Identify which cell holds the provided text, then report its (X, Y) central coordinate. 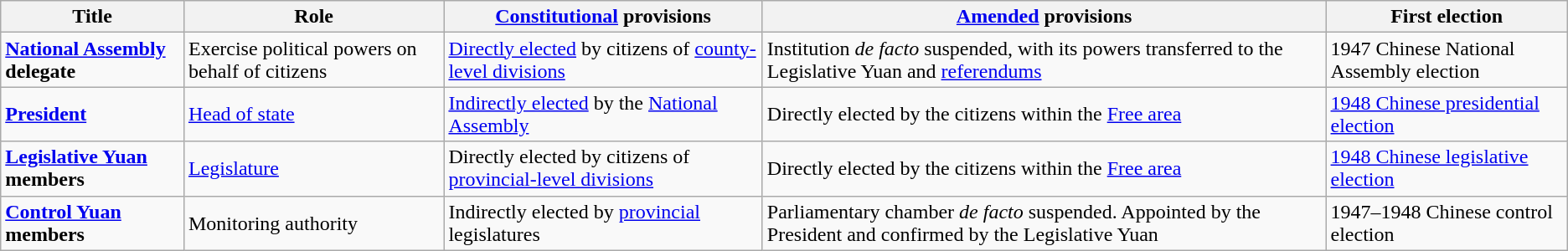
Parliamentary chamber de facto suspended. Appointed by the President and confirmed by the Legislative Yuan (1044, 223)
Head of state (313, 114)
Legislature (313, 169)
Indirectly elected by the National Assembly (603, 114)
Control Yuan members (92, 223)
Directly elected by citizens of provincial-level divisions (603, 169)
Title (92, 17)
1947 Chinese National Assembly election (1447, 60)
Indirectly elected by provincial legislatures (603, 223)
President (92, 114)
Exercise political powers on behalf of citizens (313, 60)
National Assembly delegate (92, 60)
1947–1948 Chinese control election (1447, 223)
1948 Chinese legislative election (1447, 169)
1948 Chinese presidential election (1447, 114)
First election (1447, 17)
Legislative Yuan members (92, 169)
Monitoring authority (313, 223)
Directly elected by citizens of county-level divisions (603, 60)
Constitutional provisions (603, 17)
Amended provisions (1044, 17)
Institution de facto suspended, with its powers transferred to the Legislative Yuan and referendums (1044, 60)
Role (313, 17)
